Search for the cell housing the specified text and yield its (x, y) center coordinate. 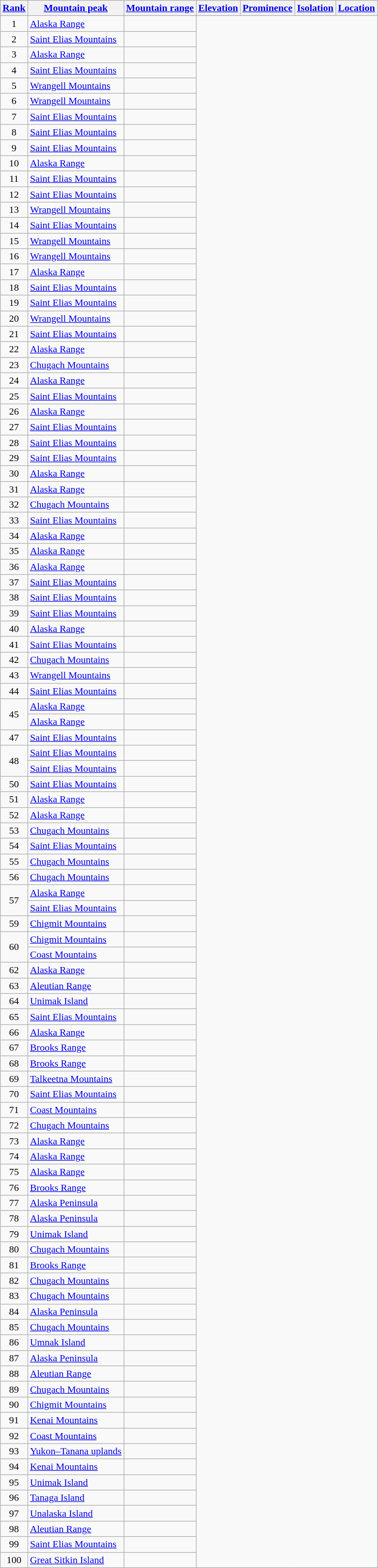
20 (14, 318)
60 (14, 947)
Great Sitkin Island (76, 1560)
30 (14, 474)
18 (14, 287)
54 (14, 846)
Mountain range (160, 8)
33 (14, 520)
45 (14, 714)
34 (14, 536)
22 (14, 349)
74 (14, 1156)
63 (14, 986)
82 (14, 1281)
37 (14, 582)
83 (14, 1296)
3 (14, 55)
25 (14, 396)
90 (14, 1405)
21 (14, 334)
97 (14, 1513)
98 (14, 1529)
Mountain peak (76, 8)
Talkeetna Mountains (76, 1079)
23 (14, 365)
8 (14, 132)
73 (14, 1141)
64 (14, 1001)
87 (14, 1358)
26 (14, 411)
71 (14, 1110)
93 (14, 1451)
66 (14, 1032)
41 (14, 644)
Elevation (218, 8)
2 (14, 39)
Umnak Island (76, 1343)
81 (14, 1265)
40 (14, 629)
72 (14, 1125)
59 (14, 923)
11 (14, 179)
6 (14, 101)
13 (14, 210)
31 (14, 489)
52 (14, 815)
68 (14, 1063)
16 (14, 256)
48 (14, 761)
51 (14, 799)
Rank (14, 8)
94 (14, 1467)
77 (14, 1203)
100 (14, 1560)
1 (14, 24)
80 (14, 1250)
38 (14, 598)
85 (14, 1327)
Yukon–Tanana uplands (76, 1451)
17 (14, 272)
99 (14, 1544)
55 (14, 861)
Unalaska Island (76, 1513)
89 (14, 1389)
79 (14, 1234)
Tanaga Island (76, 1498)
70 (14, 1094)
5 (14, 86)
39 (14, 613)
35 (14, 551)
53 (14, 830)
7 (14, 117)
96 (14, 1498)
44 (14, 691)
78 (14, 1219)
43 (14, 675)
36 (14, 567)
42 (14, 660)
24 (14, 380)
69 (14, 1079)
86 (14, 1343)
75 (14, 1172)
28 (14, 442)
19 (14, 303)
14 (14, 225)
84 (14, 1312)
10 (14, 163)
9 (14, 148)
88 (14, 1374)
32 (14, 505)
76 (14, 1188)
92 (14, 1435)
27 (14, 427)
67 (14, 1048)
95 (14, 1482)
15 (14, 241)
Location (356, 8)
65 (14, 1017)
Isolation (315, 8)
Prominence (268, 8)
50 (14, 784)
62 (14, 970)
12 (14, 194)
57 (14, 900)
4 (14, 70)
56 (14, 877)
29 (14, 458)
47 (14, 738)
91 (14, 1420)
